Determine the (X, Y) coordinate at the center of the cell enclosing the given text.  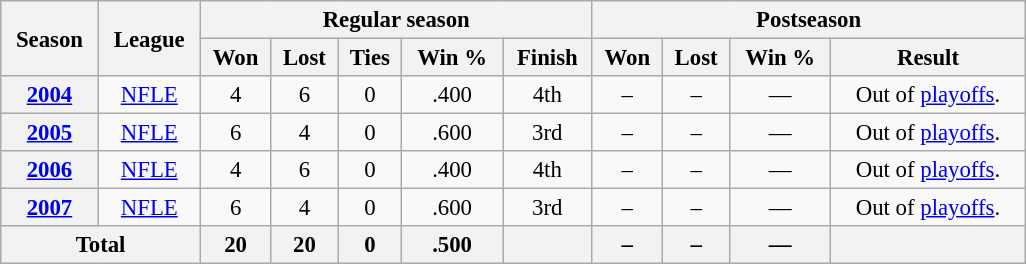
.500 (452, 245)
Ties (370, 58)
Total (101, 245)
2007 (50, 208)
Result (928, 58)
Season (50, 38)
2005 (50, 133)
Postseason (808, 20)
League (149, 38)
2006 (50, 170)
Finish (548, 58)
Regular season (396, 20)
2004 (50, 95)
